Search for the cell housing the specified text and yield its (X, Y) center coordinate. 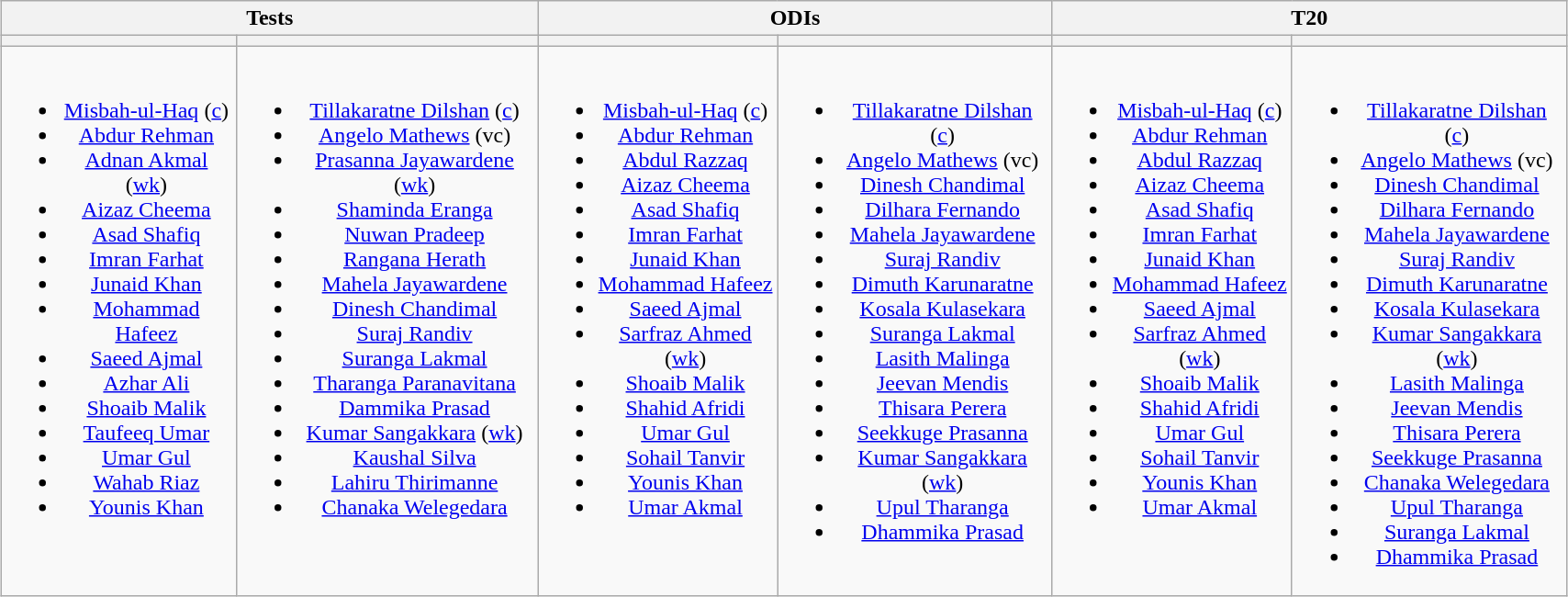
ODIs (795, 18)
T20 (1309, 18)
Tests (270, 18)
